Find where the given text appears and provide that cell's center as (X, Y) coordinate. 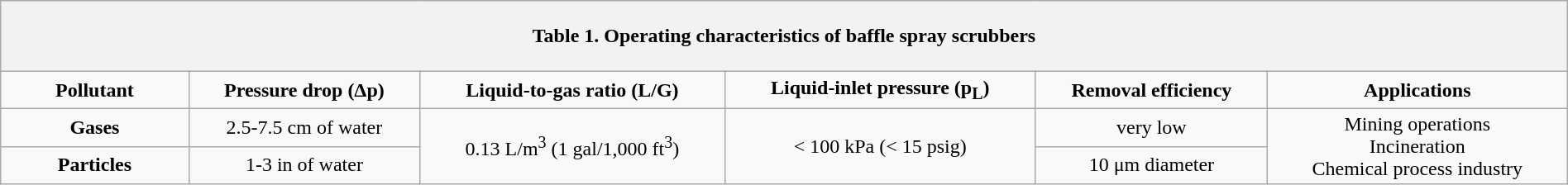
Particles (94, 165)
2.5-7.5 cm of water (304, 127)
1-3 in of water (304, 165)
0.13 L/m3 (1 gal/1,000 ft3) (572, 146)
Liquid-to-gas ratio (L/G) (572, 90)
10 μm diameter (1151, 165)
Pollutant (94, 90)
< 100 kPa (< 15 psig) (880, 146)
Liquid-inlet pressure (pL) (880, 90)
Removal efficiency (1151, 90)
Applications (1417, 90)
Gases (94, 127)
Pressure drop (Δp) (304, 90)
Mining operationsIncinerationChemical process industry (1417, 146)
very low (1151, 127)
Table 1. Operating characteristics of baffle spray scrubbers (784, 36)
